Scan for the cell matching the given text and deliver its [X, Y] coordinate at center. 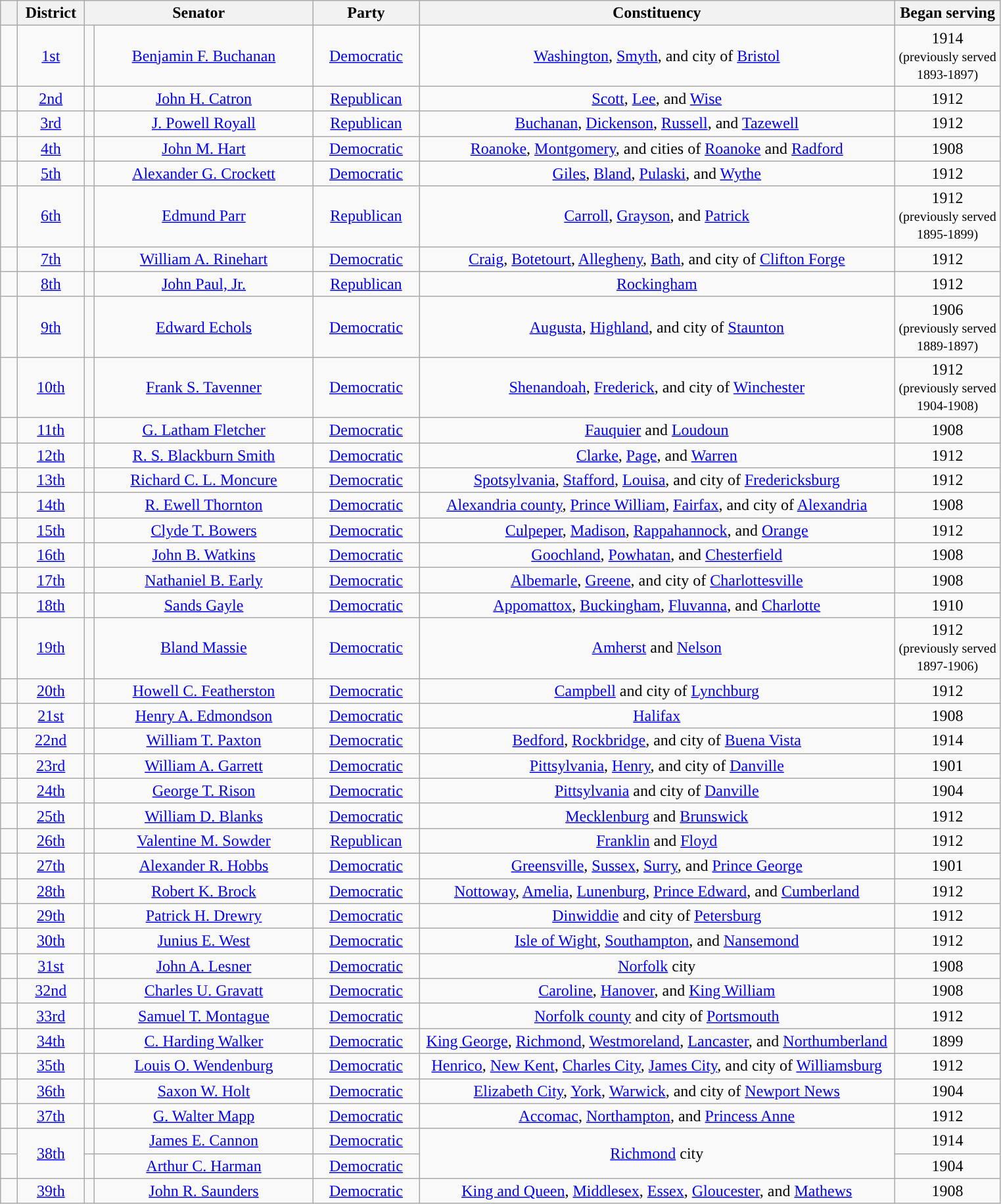
23rd [51, 766]
Campbell and city of Lynchburg [657, 691]
District [51, 13]
Dinwiddie and city of Petersburg [657, 916]
36th [51, 1091]
2nd [51, 99]
1899 [948, 1041]
1st [51, 56]
19th [51, 648]
Accomac, Northampton, and Princess Anne [657, 1116]
Party [365, 13]
29th [51, 916]
John Paul, Jr. [204, 284]
Goochland, Powhatan, and Chesterfield [657, 555]
Louis O. Wendenburg [204, 1066]
Isle of Wight, Southampton, and Nansemond [657, 941]
28th [51, 891]
Henrico, New Kent, Charles City, James City, and city of Williamsburg [657, 1066]
Albemarle, Greene, and city of Charlottesville [657, 580]
Valentine M. Sowder [204, 841]
John B. Watkins [204, 555]
Shenandoah, Frederick, and city of Winchester [657, 387]
Constituency [657, 13]
R. Ewell Thornton [204, 505]
Bedford, Rockbridge, and city of Buena Vista [657, 741]
1912(previously served 1897-1906) [948, 648]
33rd [51, 1016]
Roanoke, Montgomery, and cities of Roanoke and Radford [657, 149]
Fauquier and Loudoun [657, 430]
Buchanan, Dickenson, Russell, and Tazewell [657, 124]
Greensville, Sussex, Surry, and Prince George [657, 866]
Craig, Botetourt, Allegheny, Bath, and city of Clifton Forge [657, 259]
16th [51, 555]
Alexander R. Hobbs [204, 866]
15th [51, 530]
22nd [51, 741]
Arthur C. Harman [204, 1166]
Culpeper, Madison, Rappahannock, and Orange [657, 530]
12th [51, 455]
Patrick H. Drewry [204, 916]
26th [51, 841]
Pittsylvania, Henry, and city of Danville [657, 766]
King and Queen, Middlesex, Essex, Gloucester, and Mathews [657, 1191]
8th [51, 284]
William A. Garrett [204, 766]
31st [51, 966]
Amherst and Nelson [657, 648]
1906(previously served 1889-1897) [948, 327]
Frank S. Tavenner [204, 387]
Carroll, Grayson, and Patrick [657, 216]
Henry A. Edmondson [204, 716]
Elizabeth City, York, Warwick, and city of Newport News [657, 1091]
Clarke, Page, and Warren [657, 455]
14th [51, 505]
Benjamin F. Buchanan [204, 56]
Nathaniel B. Early [204, 580]
G. Walter Mapp [204, 1116]
Robert K. Brock [204, 891]
17th [51, 580]
Charles U. Gravatt [204, 991]
G. Latham Fletcher [204, 430]
35th [51, 1066]
William T. Paxton [204, 741]
24th [51, 791]
3rd [51, 124]
Augusta, Highland, and city of Staunton [657, 327]
1914(previously served 1893-1897) [948, 56]
21st [51, 716]
18th [51, 605]
John R. Saunders [204, 1191]
Franklin and Floyd [657, 841]
Senator [198, 13]
27th [51, 866]
1912(previously served 1895-1899) [948, 216]
1912(previously served 1904-1908) [948, 387]
Scott, Lee, and Wise [657, 99]
Rockingham [657, 284]
37th [51, 1116]
C. Harding Walker [204, 1041]
John A. Lesner [204, 966]
Saxon W. Holt [204, 1091]
George T. Rison [204, 791]
Began serving [948, 13]
John H. Catron [204, 99]
James E. Cannon [204, 1141]
Caroline, Hanover, and King William [657, 991]
Edmund Parr [204, 216]
Edward Echols [204, 327]
34th [51, 1041]
Halifax [657, 716]
9th [51, 327]
13th [51, 480]
30th [51, 941]
Clyde T. Bowers [204, 530]
Alexandria county, Prince William, Fairfax, and city of Alexandria [657, 505]
Bland Massie [204, 648]
Mecklenburg and Brunswick [657, 816]
7th [51, 259]
King George, Richmond, Westmoreland, Lancaster, and Northumberland [657, 1041]
Richmond city [657, 1153]
Alexander G. Crockett [204, 174]
4th [51, 149]
Norfolk county and city of Portsmouth [657, 1016]
Samuel T. Montague [204, 1016]
Nottoway, Amelia, Lunenburg, Prince Edward, and Cumberland [657, 891]
32nd [51, 991]
John M. Hart [204, 149]
Richard C. L. Moncure [204, 480]
Pittsylvania and city of Danville [657, 791]
1910 [948, 605]
Giles, Bland, Pulaski, and Wythe [657, 174]
Junius E. West [204, 941]
5th [51, 174]
J. Powell Royall [204, 124]
10th [51, 387]
6th [51, 216]
25th [51, 816]
Norfolk city [657, 966]
William D. Blanks [204, 816]
Howell C. Featherston [204, 691]
William A. Rinehart [204, 259]
39th [51, 1191]
20th [51, 691]
Spotsylvania, Stafford, Louisa, and city of Fredericksburg [657, 480]
R. S. Blackburn Smith [204, 455]
38th [51, 1153]
Washington, Smyth, and city of Bristol [657, 56]
Appomattox, Buckingham, Fluvanna, and Charlotte [657, 605]
11th [51, 430]
Sands Gayle [204, 605]
